Detect which cell encompasses the target text, then output its (X, Y) center coordinate. 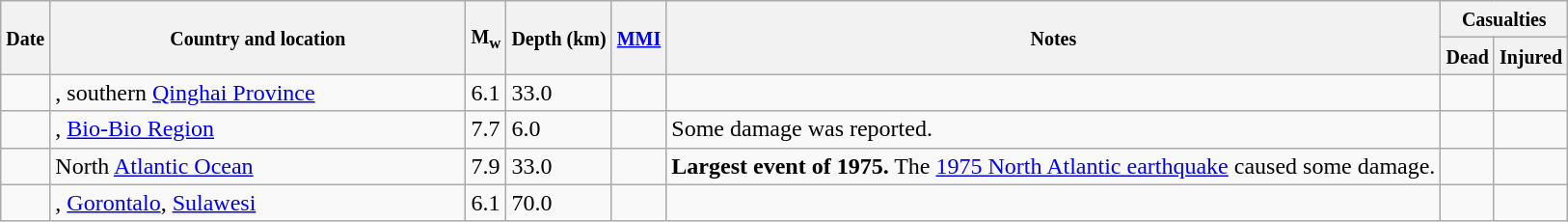
70.0 (559, 203)
Date (25, 38)
Country and location (258, 38)
Some damage was reported. (1053, 129)
Dead (1468, 56)
Injured (1530, 56)
North Atlantic Ocean (258, 166)
7.7 (486, 129)
, Bio-Bio Region (258, 129)
, southern Qinghai Province (258, 93)
Notes (1053, 38)
6.0 (559, 129)
Casualties (1504, 19)
, Gorontalo, Sulawesi (258, 203)
Depth (km) (559, 38)
Largest event of 1975. The 1975 North Atlantic earthquake caused some damage. (1053, 166)
Mw (486, 38)
7.9 (486, 166)
MMI (638, 38)
